Return the (X, Y) coordinate for the center point of the cell that contains the specified text.  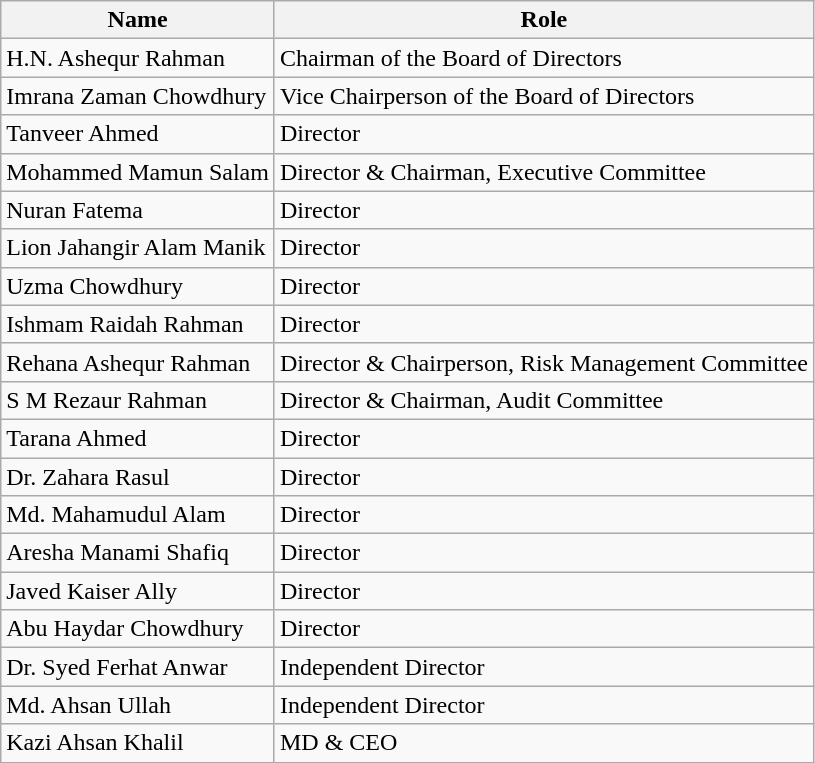
MD & CEO (544, 743)
Tarana Ahmed (138, 438)
Mohammed Mamun Salam (138, 172)
Md. Ahsan Ullah (138, 705)
H.N. Ashequr Rahman (138, 58)
Uzma Chowdhury (138, 286)
Role (544, 20)
Nuran Fatema (138, 210)
Abu Haydar Chowdhury (138, 629)
Lion Jahangir Alam Manik (138, 248)
Javed Kaiser Ally (138, 591)
Dr. Zahara Rasul (138, 477)
S M Rezaur Rahman (138, 400)
Tanveer Ahmed (138, 134)
Rehana Ashequr Rahman (138, 362)
Dr. Syed Ferhat Anwar (138, 667)
Md. Mahamudul Alam (138, 515)
Director & Chairman, Audit Committee (544, 400)
Vice Chairperson of the Board of Directors (544, 96)
Ishmam Raidah Rahman (138, 324)
Aresha Manami Shafiq (138, 553)
Director & Chairman, Executive Committee (544, 172)
Name (138, 20)
Imrana Zaman Chowdhury (138, 96)
Director & Chairperson, Risk Management Committee (544, 362)
Chairman of the Board of Directors (544, 58)
Kazi Ahsan Khalil (138, 743)
